Detect which cell encompasses the target text, then output its [X, Y] center coordinate. 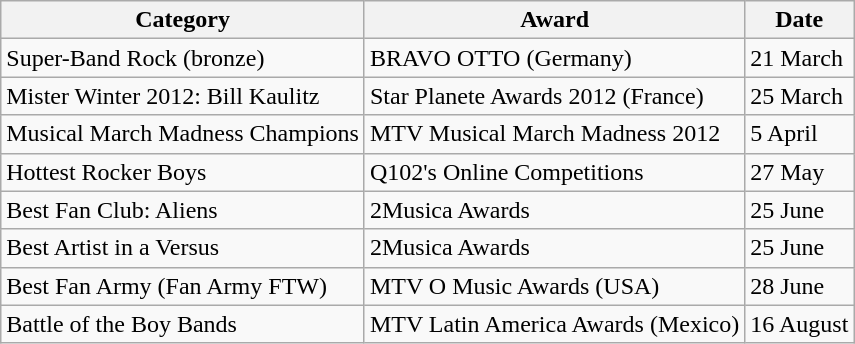
Category [183, 20]
MTV O Music Awards (USA) [554, 286]
25 March [800, 96]
Date [800, 20]
Battle of the Boy Bands [183, 324]
MTV Latin America Awards (Mexico) [554, 324]
5 April [800, 134]
BRAVO OTTO (Germany) [554, 58]
MTV Musical March Madness 2012 [554, 134]
Q102's Online Competitions [554, 172]
Musical March Madness Champions [183, 134]
27 May [800, 172]
Best Artist in a Versus [183, 248]
Hottest Rocker Boys [183, 172]
Star Planete Awards 2012 (France) [554, 96]
Best Fan Club: Aliens [183, 210]
Award [554, 20]
Mister Winter 2012: Bill Kaulitz [183, 96]
21 March [800, 58]
28 June [800, 286]
Best Fan Army (Fan Army FTW) [183, 286]
16 August [800, 324]
Super-Band Rock (bronze) [183, 58]
